Identify which cell holds the provided text, then report its [X, Y] central coordinate. 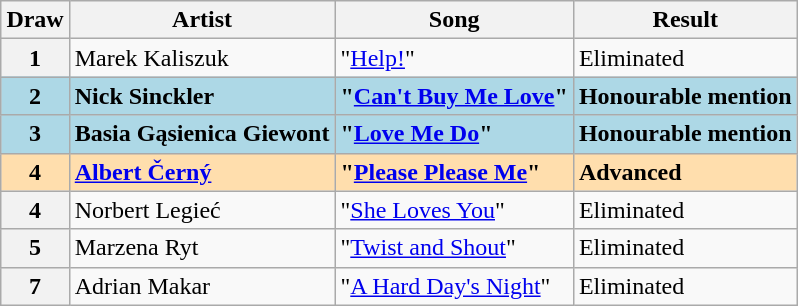
"Please Please Me" [454, 172]
Marzena Ryt [202, 248]
7 [35, 286]
Adrian Makar [202, 286]
Result [685, 20]
5 [35, 248]
"Help!" [454, 58]
Advanced [685, 172]
2 [35, 96]
"She Loves You" [454, 210]
3 [35, 134]
Basia Gąsienica Giewont [202, 134]
1 [35, 58]
"Can't Buy Me Love" [454, 96]
"A Hard Day's Night" [454, 286]
"Love Me Do" [454, 134]
Norbert Legieć [202, 210]
Albert Černý [202, 172]
Song [454, 20]
Marek Kaliszuk [202, 58]
"Twist and Shout" [454, 248]
Nick Sinckler [202, 96]
Artist [202, 20]
Draw [35, 20]
